Return the (x, y) coordinate for the center point of the cell that contains the specified text.  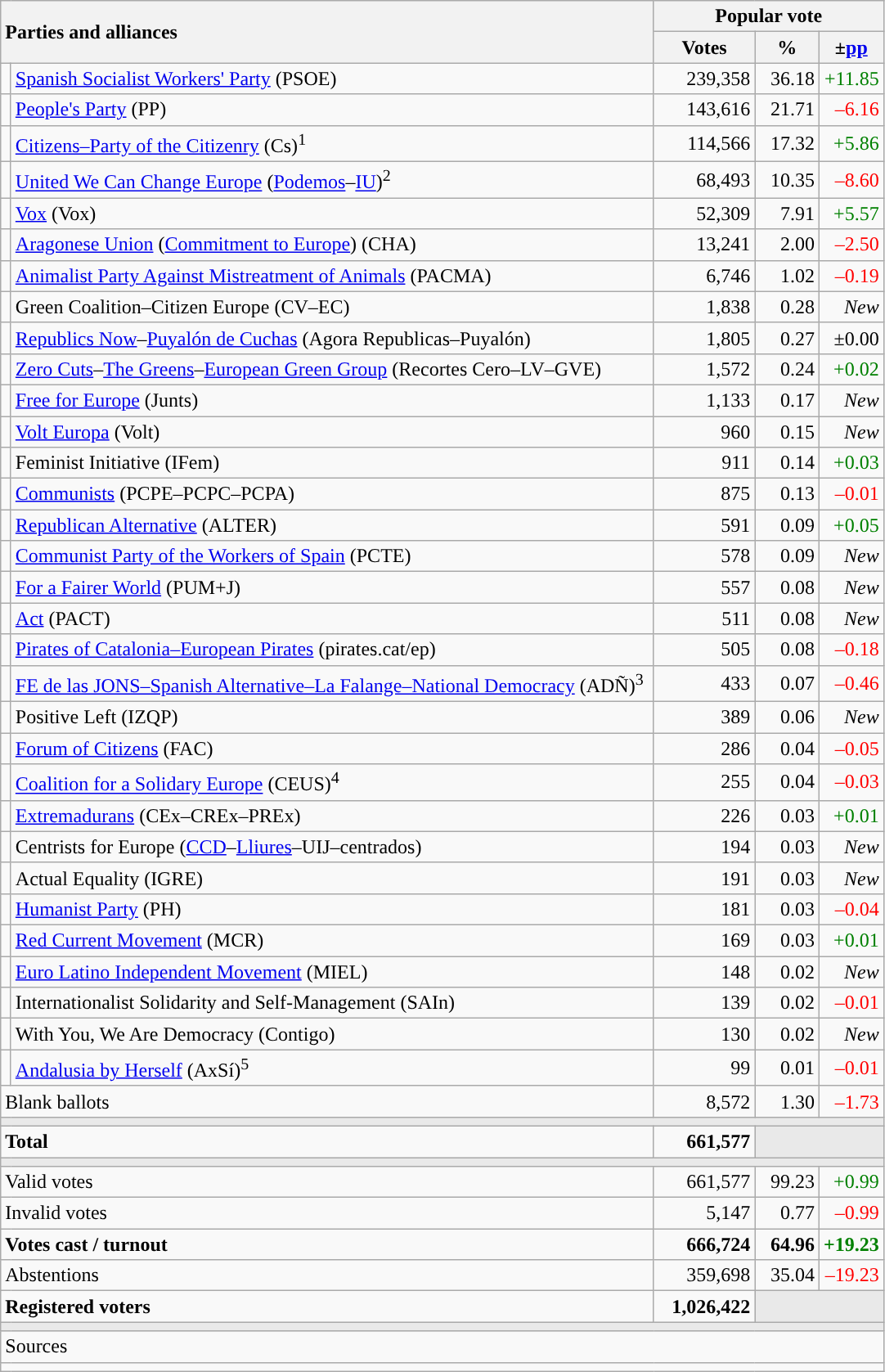
Free for Europe (Junts) (332, 400)
578 (704, 556)
Parties and alliances (327, 32)
1,572 (704, 369)
13,241 (704, 245)
666,724 (704, 1244)
Registered voters (327, 1307)
Zero Cuts–The Greens–European Green Group (Recortes Cero–LV–GVE) (332, 369)
Invalid votes (327, 1213)
911 (704, 463)
1.02 (787, 276)
8,572 (704, 1101)
1,805 (704, 338)
433 (704, 684)
557 (704, 587)
960 (704, 432)
286 (704, 749)
1.30 (787, 1101)
194 (704, 847)
5,147 (704, 1213)
35.04 (787, 1275)
6,746 (704, 276)
+11.85 (851, 79)
Republican Alternative (ALTER) (332, 525)
–1.73 (851, 1101)
Centrists for Europe (CCD–Lliures–UIJ–centrados) (332, 847)
Green Coalition–Citizen Europe (CV–EC) (332, 307)
226 (704, 816)
0.14 (787, 463)
Spanish Socialist Workers' Party (PSOE) (332, 79)
–19.23 (851, 1275)
1,026,422 (704, 1307)
0.17 (787, 400)
Extremadurans (CEx–CREx–PREx) (332, 816)
1,838 (704, 307)
+19.23 (851, 1244)
+0.02 (851, 369)
0.01 (787, 1068)
591 (704, 525)
Vox (Vox) (332, 214)
With You, We Are Democracy (Contigo) (332, 1034)
FE de las JONS–Spanish Alternative–La Falange–National Democracy (ADÑ)3 (332, 684)
36.18 (787, 79)
Valid votes (327, 1182)
Humanist Party (PH) (332, 909)
Andalusia by Herself (AxSí)5 (332, 1068)
Red Current Movement (MCR) (332, 941)
–0.18 (851, 650)
2.00 (787, 245)
Actual Equality (IGRE) (332, 878)
359,698 (704, 1275)
–8.60 (851, 180)
Positive Left (IZQP) (332, 717)
–0.19 (851, 276)
7.91 (787, 214)
Aragonese Union (Commitment to Europe) (CHA) (332, 245)
–0.03 (851, 782)
148 (704, 972)
+5.86 (851, 144)
505 (704, 650)
68,493 (704, 180)
% (787, 47)
17.32 (787, 144)
389 (704, 717)
511 (704, 619)
Total (327, 1141)
+5.57 (851, 214)
+0.03 (851, 463)
0.07 (787, 684)
0.13 (787, 494)
Votes cast / turnout (327, 1244)
130 (704, 1034)
143,616 (704, 110)
Volt Europa (Volt) (332, 432)
139 (704, 1003)
875 (704, 494)
Euro Latino Independent Movement (MIEL) (332, 972)
0.15 (787, 432)
64.96 (787, 1244)
0.06 (787, 717)
1,133 (704, 400)
Communists (PCPE–PCPC–PCPA) (332, 494)
+0.99 (851, 1182)
Popular vote (769, 16)
0.24 (787, 369)
0.27 (787, 338)
±0.00 (851, 338)
52,309 (704, 214)
+0.05 (851, 525)
Forum of Citizens (FAC) (332, 749)
Feminist Initiative (IFem) (332, 463)
±pp (851, 47)
Sources (442, 1347)
Citizens–Party of the Citizenry (Cs)1 (332, 144)
114,566 (704, 144)
169 (704, 941)
–6.16 (851, 110)
Communist Party of the Workers of Spain (PCTE) (332, 556)
21.71 (787, 110)
For a Fairer World (PUM+J) (332, 587)
–2.50 (851, 245)
255 (704, 782)
–0.99 (851, 1213)
Internationalist Solidarity and Self-Management (SAIn) (332, 1003)
Animalist Party Against Mistreatment of Animals (PACMA) (332, 276)
–0.05 (851, 749)
Republics Now–Puyalón de Cuchas (Agora Republicas–Puyalón) (332, 338)
Abstentions (327, 1275)
Act (PACT) (332, 619)
Votes (704, 47)
191 (704, 878)
Blank ballots (327, 1101)
Coalition for a Solidary Europe (CEUS)4 (332, 782)
99 (704, 1068)
Pirates of Catalonia–European Pirates (pirates.cat/ep) (332, 650)
239,358 (704, 79)
People's Party (PP) (332, 110)
99.23 (787, 1182)
181 (704, 909)
0.28 (787, 307)
–0.46 (851, 684)
–0.04 (851, 909)
0.77 (787, 1213)
10.35 (787, 180)
United We Can Change Europe (Podemos–IU)2 (332, 180)
